Extract the (X, Y) coordinate from the center of the cell holding the provided text.  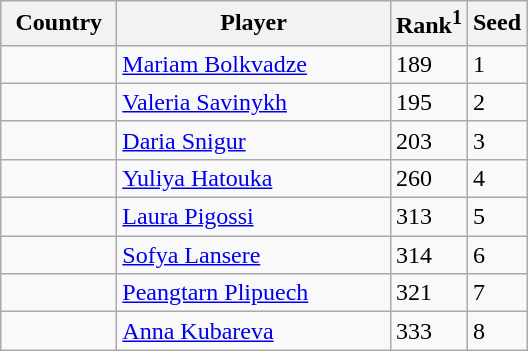
Valeria Savinykh (254, 102)
195 (428, 102)
2 (496, 102)
4 (496, 178)
5 (496, 217)
Daria Snigur (254, 140)
Laura Pigossi (254, 217)
Country (59, 24)
321 (428, 293)
Yuliya Hatouka (254, 178)
Seed (496, 24)
Peangtarn Plipuech (254, 293)
Mariam Bolkvadze (254, 64)
189 (428, 64)
6 (496, 255)
Sofya Lansere (254, 255)
260 (428, 178)
1 (496, 64)
7 (496, 293)
Player (254, 24)
333 (428, 331)
313 (428, 217)
Rank1 (428, 24)
8 (496, 331)
314 (428, 255)
203 (428, 140)
Anna Kubareva (254, 331)
3 (496, 140)
